Identify which cell holds the provided text, then report its [X, Y] central coordinate. 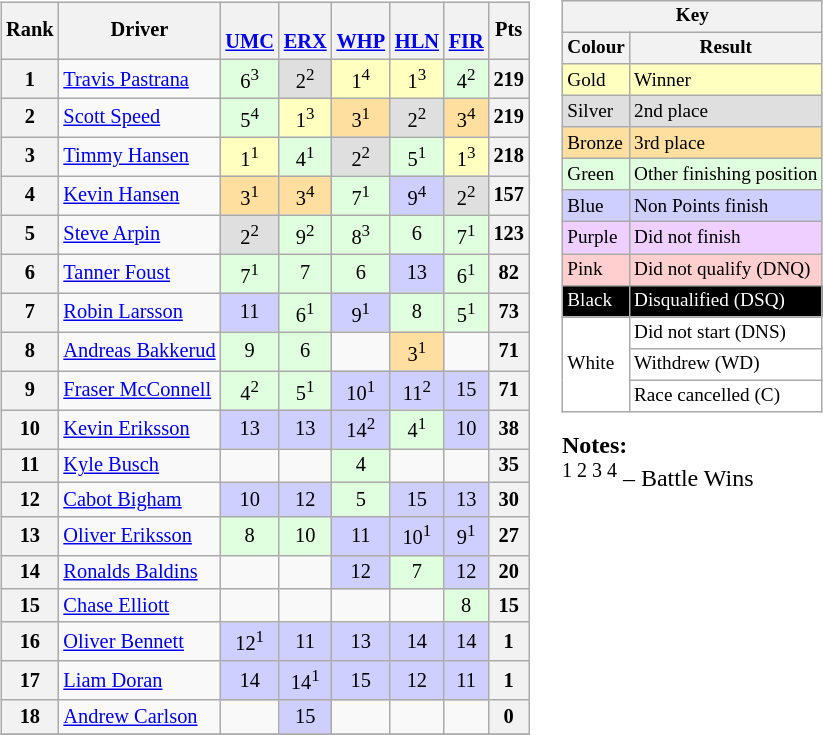
123 [509, 234]
Purple [596, 238]
94 [417, 196]
Oliver Eriksson [140, 536]
Did not start (DNS) [726, 333]
38 [509, 430]
Key [692, 16]
141 [306, 680]
Other finishing position [726, 175]
Winner [726, 80]
Cabot Bigham [140, 499]
16 [30, 642]
Robin Larsson [140, 312]
157 [509, 196]
2nd place [726, 111]
Pink [596, 270]
Steve Arpin [140, 234]
3rd place [726, 143]
Did not qualify (DNQ) [726, 270]
Rank [30, 31]
Silver [596, 111]
18 [30, 717]
Green [596, 175]
Blue [596, 206]
218 [509, 156]
Colour [596, 48]
Result [726, 48]
30 [509, 499]
Black [596, 301]
Kyle Busch [140, 466]
Pts [509, 31]
112 [417, 390]
HLN [417, 31]
2 [30, 118]
35 [509, 466]
Scott Speed [140, 118]
0 [509, 717]
Bronze [596, 143]
27 [509, 536]
Ronalds Baldins [140, 572]
Andrew Carlson [140, 717]
Travis Pastrana [140, 78]
WHP [361, 31]
63 [249, 78]
Chase Elliott [140, 606]
20 [509, 572]
Gold [596, 80]
Withdrew (WD) [726, 364]
Fraser McConnell [140, 390]
92 [306, 234]
UMC [249, 31]
83 [361, 234]
Timmy Hansen [140, 156]
17 [30, 680]
3 [30, 156]
Did not finish [726, 238]
Non Points finish [726, 206]
Andreas Bakkerud [140, 352]
White [596, 364]
54 [249, 118]
FIR [466, 31]
73 [509, 312]
82 [509, 274]
Disqualified (DSQ) [726, 301]
Oliver Bennett [140, 642]
Liam Doran [140, 680]
ERX [306, 31]
Race cancelled (C) [726, 396]
Driver [140, 31]
142 [361, 430]
121 [249, 642]
Kevin Hansen [140, 196]
Kevin Eriksson [140, 430]
Tanner Foust [140, 274]
